Provide the [X, Y] coordinate of the cell's center where the given text is located.  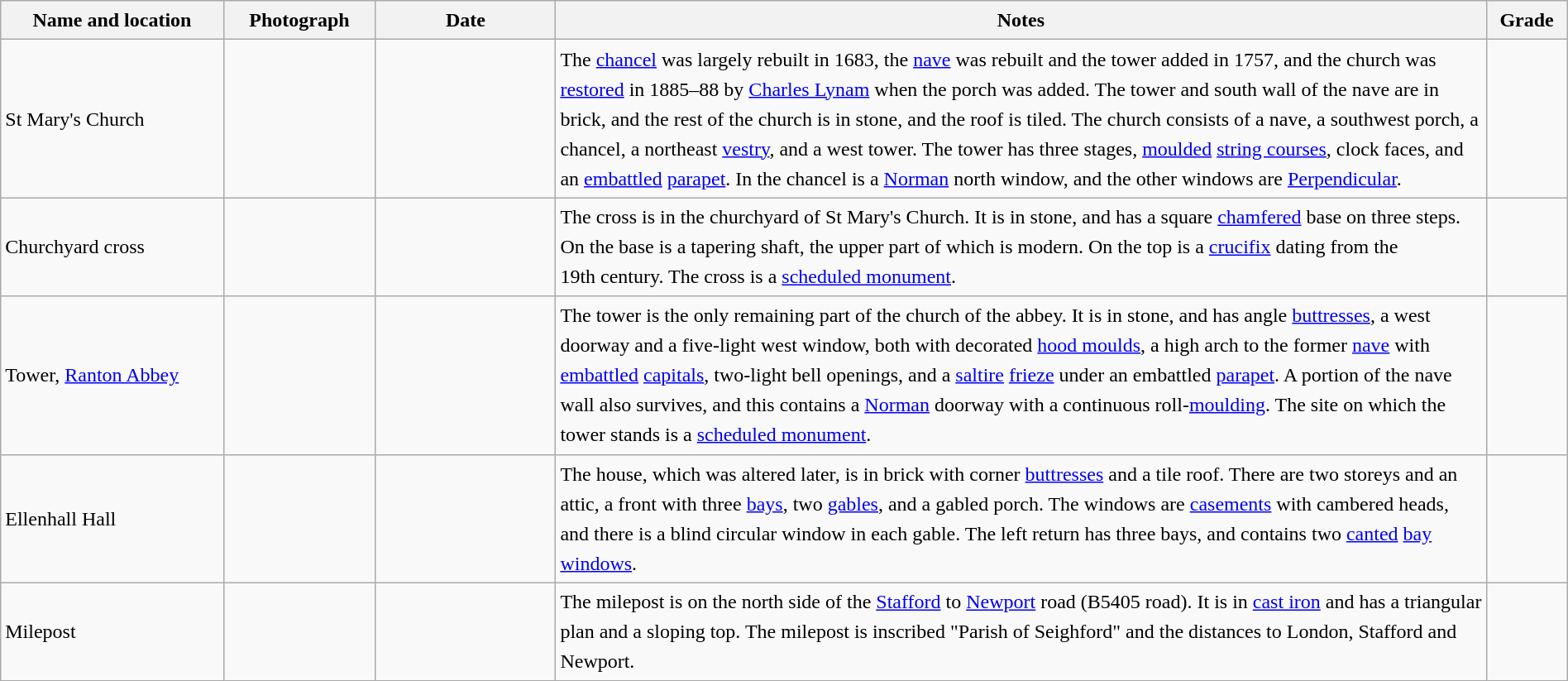
Photograph [299, 20]
Notes [1021, 20]
Grade [1527, 20]
Tower, Ranton Abbey [112, 376]
St Mary's Church [112, 119]
Milepost [112, 632]
Churchyard cross [112, 247]
Date [466, 20]
Ellenhall Hall [112, 518]
Name and location [112, 20]
